Return (X, Y) of the center of cell containing provided text 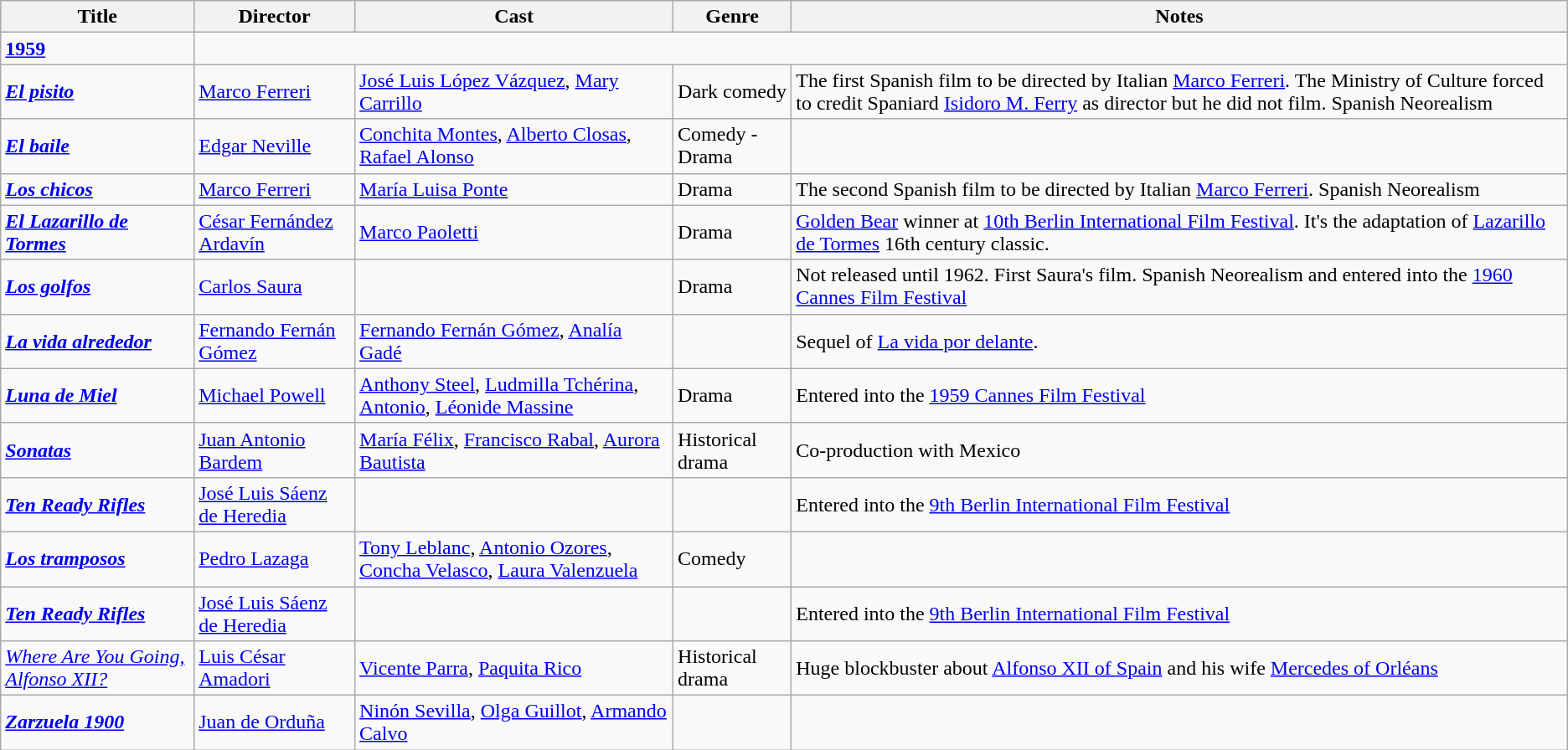
El Lazarillo de Tormes (97, 233)
Pedro Lazaga (275, 559)
El baile (97, 146)
Luna de Miel (97, 395)
Edgar Neville (275, 146)
Juan Antonio Bardem (275, 450)
Title (97, 17)
Cast (514, 17)
Notes (1179, 17)
Co-production with Mexico (1179, 450)
Huge blockbuster about Alfonso XII of Spain and his wife Mercedes of Orléans (1179, 668)
Marco Paoletti (514, 233)
Fernando Fernán Gómez, Analía Gadé (514, 342)
Conchita Montes, Alberto Closas, Rafael Alonso (514, 146)
Tony Leblanc, Antonio Ozores, Concha Velasco, Laura Valenzuela (514, 559)
Comedy (732, 559)
Dark comedy (732, 92)
Fernando Fernán Gómez (275, 342)
The second Spanish film to be directed by Italian Marco Ferreri. Spanish Neorealism (1179, 189)
María Félix, Francisco Rabal, Aurora Bautista (514, 450)
Golden Bear winner at 10th Berlin International Film Festival. It's the adaptation of Lazarillo de Tormes 16th century classic. (1179, 233)
1959 (97, 49)
Zarzuela 1900 (97, 723)
Sonatas (97, 450)
Director (275, 17)
La vida alrededor (97, 342)
Where Are You Going, Alfonso XII? (97, 668)
Los chicos (97, 189)
Sequel of La vida por delante. (1179, 342)
Not released until 1962. First Saura's film. Spanish Neorealism and entered into the 1960 Cannes Film Festival (1179, 286)
Los golfos (97, 286)
Luis César Amadori (275, 668)
María Luisa Ponte (514, 189)
El pisito (97, 92)
José Luis López Vázquez, Mary Carrillo (514, 92)
César Fernández Ardavín (275, 233)
Michael Powell (275, 395)
Los tramposos (97, 559)
Carlos Saura (275, 286)
Genre (732, 17)
Anthony Steel, Ludmilla Tchérina, Antonio, Léonide Massine (514, 395)
Vicente Parra, Paquita Rico (514, 668)
Juan de Orduña (275, 723)
Ninón Sevilla, Olga Guillot, Armando Calvo (514, 723)
Comedy - Drama (732, 146)
Entered into the 1959 Cannes Film Festival (1179, 395)
